Locate the cell with the specified text and output its (X, Y) center coordinate. 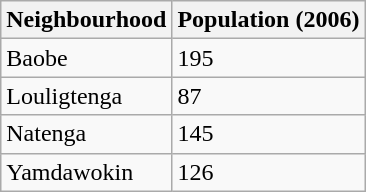
Yamdawokin (86, 172)
87 (268, 96)
Baobe (86, 58)
Population (2006) (268, 20)
145 (268, 134)
Neighbourhood (86, 20)
Louligtenga (86, 96)
Natenga (86, 134)
195 (268, 58)
126 (268, 172)
